Pinpoint the cell where the given text exists, returning its [X, Y] midpoint coordinate. 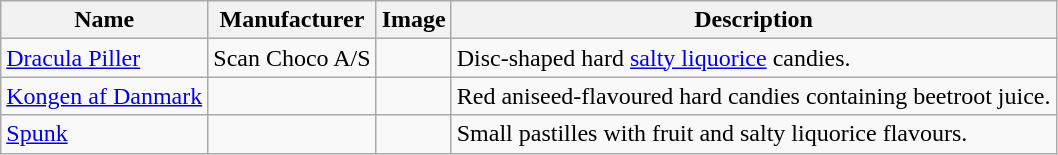
Spunk [104, 134]
Small pastilles with fruit and salty liquorice flavours. [754, 134]
Red aniseed-flavoured hard candies containing beetroot juice. [754, 96]
Disc-shaped hard salty liquorice candies. [754, 58]
Name [104, 20]
Scan Choco A/S [292, 58]
Kongen af Danmark [104, 96]
Dracula Piller [104, 58]
Image [414, 20]
Manufacturer [292, 20]
Description [754, 20]
